Provide the (X, Y) coordinate of the cell's center where the given text is located.  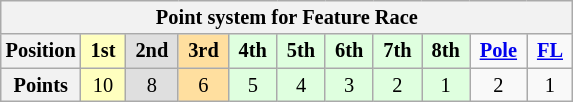
Points (41, 85)
3 (349, 85)
Point system for Feature Race (287, 17)
5th (301, 51)
4 (301, 85)
1st (104, 51)
2nd (152, 51)
Pole (498, 51)
7th (397, 51)
Position (41, 51)
4th (253, 51)
FL (550, 51)
8th (446, 51)
6th (349, 51)
8 (152, 85)
6 (203, 85)
5 (253, 85)
10 (104, 85)
3rd (203, 51)
